Locate the cell with the specified text and output its (x, y) center coordinate. 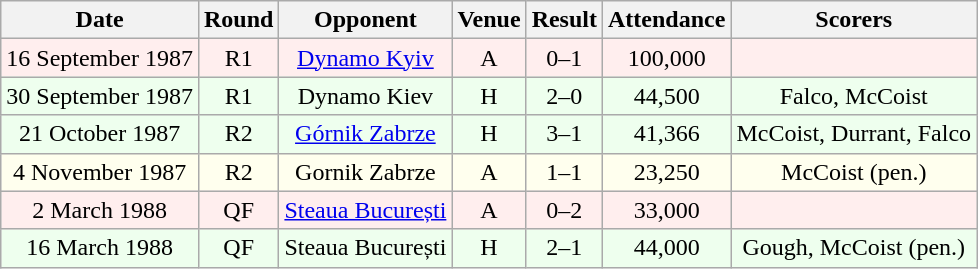
Scorers (854, 20)
Gough, McCoist (pen.) (854, 248)
21 October 1987 (100, 134)
33,000 (667, 210)
Dynamo Kiev (366, 96)
44,500 (667, 96)
McCoist (pen.) (854, 172)
Result (564, 20)
44,000 (667, 248)
Górnik Zabrze (366, 134)
2–1 (564, 248)
Date (100, 20)
2 March 1988 (100, 210)
3–1 (564, 134)
0–2 (564, 210)
Opponent (366, 20)
Gornik Zabrze (366, 172)
4 November 1987 (100, 172)
Round (238, 20)
McCoist, Durrant, Falco (854, 134)
Attendance (667, 20)
30 September 1987 (100, 96)
0–1 (564, 58)
41,366 (667, 134)
1–1 (564, 172)
23,250 (667, 172)
Venue (489, 20)
100,000 (667, 58)
2–0 (564, 96)
16 September 1987 (100, 58)
Falco, McCoist (854, 96)
Dynamo Kyiv (366, 58)
16 March 1988 (100, 248)
